Output the (x, y) coordinate of the center of the cell containing the given text.  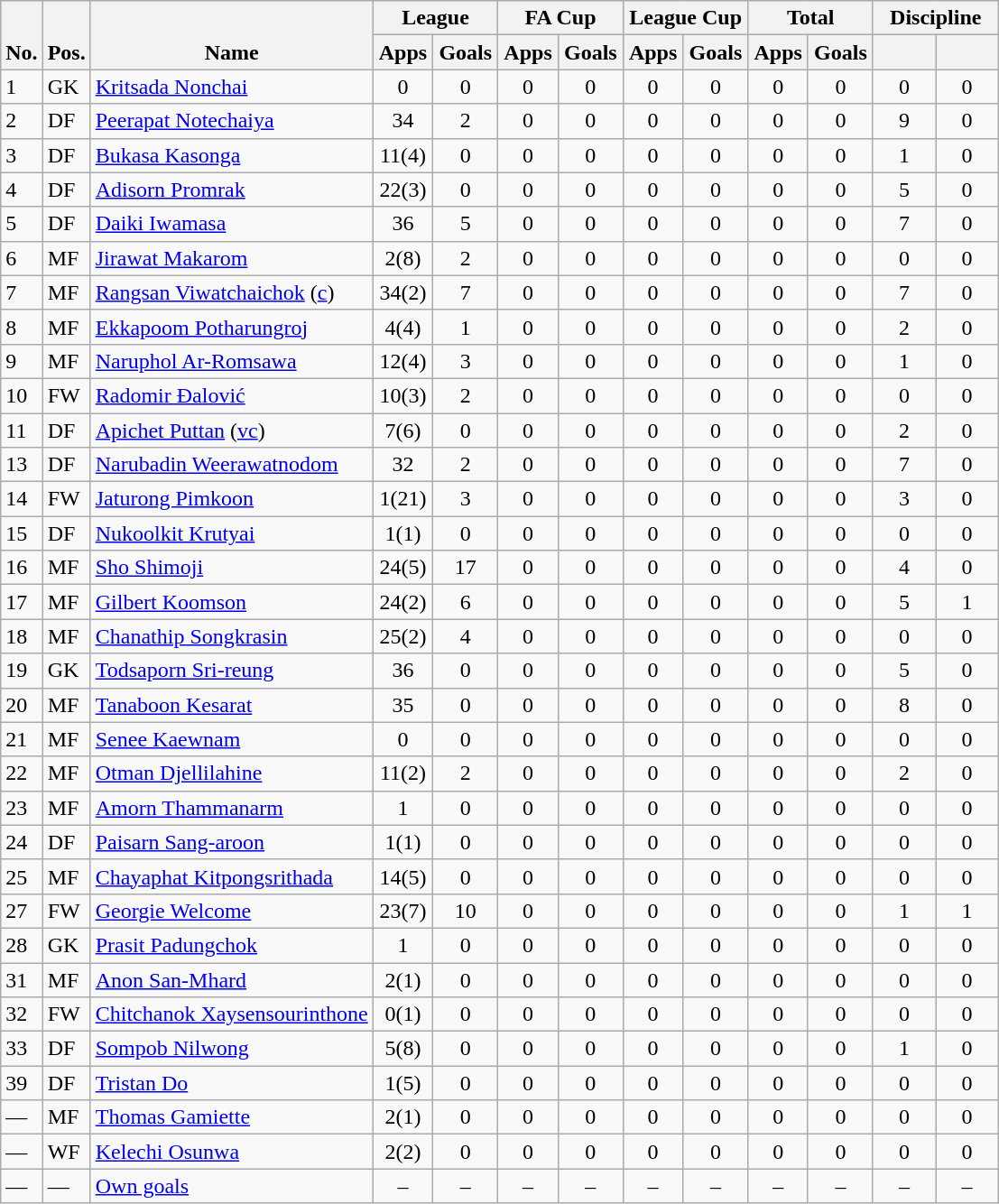
22 (22, 773)
22(3) (402, 190)
Own goals (231, 1186)
Sho Shimoji (231, 568)
FA Cup (561, 18)
19 (22, 671)
33 (22, 1049)
Sompob Nilwong (231, 1049)
11 (22, 431)
2(8) (402, 258)
11(2) (402, 773)
0(1) (402, 1014)
Daiki Iwamasa (231, 224)
Nukoolkit Krutyai (231, 533)
No. (22, 35)
Prasit Padungchok (231, 945)
16 (22, 568)
35 (402, 705)
Jaturong Pimkoon (231, 499)
Naruphol Ar-Romsawa (231, 361)
Thomas Gamiette (231, 1117)
League (435, 18)
Senee Kaewnam (231, 739)
Todsaporn Sri-reung (231, 671)
Total (810, 18)
15 (22, 533)
23 (22, 808)
11(4) (402, 155)
Discipline (935, 18)
Amorn Thammanarm (231, 808)
Ekkapoom Potharungroj (231, 327)
Chanathip Songkrasin (231, 636)
Georgie Welcome (231, 911)
34(2) (402, 292)
39 (22, 1083)
Name (231, 35)
24(2) (402, 602)
Radomir Đalović (231, 395)
Paisarn Sang-aroon (231, 842)
28 (22, 945)
14(5) (402, 876)
Gilbert Koomson (231, 602)
Anon San-Mhard (231, 979)
Otman Djellilahine (231, 773)
Tanaboon Kesarat (231, 705)
13 (22, 465)
Jirawat Makarom (231, 258)
Kritsada Nonchai (231, 87)
21 (22, 739)
Apichet Puttan (vc) (231, 431)
25(2) (402, 636)
20 (22, 705)
4(4) (402, 327)
Kelechi Osunwa (231, 1152)
Rangsan Viwatchaichok (c) (231, 292)
2(2) (402, 1152)
24(5) (402, 568)
Adisorn Promrak (231, 190)
12(4) (402, 361)
Tristan Do (231, 1083)
25 (22, 876)
27 (22, 911)
7(6) (402, 431)
League Cup (686, 18)
WF (67, 1152)
Pos. (67, 35)
23(7) (402, 911)
Peerapat Notechaiya (231, 121)
24 (22, 842)
5(8) (402, 1049)
10(3) (402, 395)
1(5) (402, 1083)
1(21) (402, 499)
18 (22, 636)
31 (22, 979)
Chayaphat Kitpongsrithada (231, 876)
Chitchanok Xaysensourinthone (231, 1014)
34 (402, 121)
Bukasa Kasonga (231, 155)
Narubadin Weerawatnodom (231, 465)
14 (22, 499)
